Pinpoint the cell where the given text exists, returning its (x, y) midpoint coordinate. 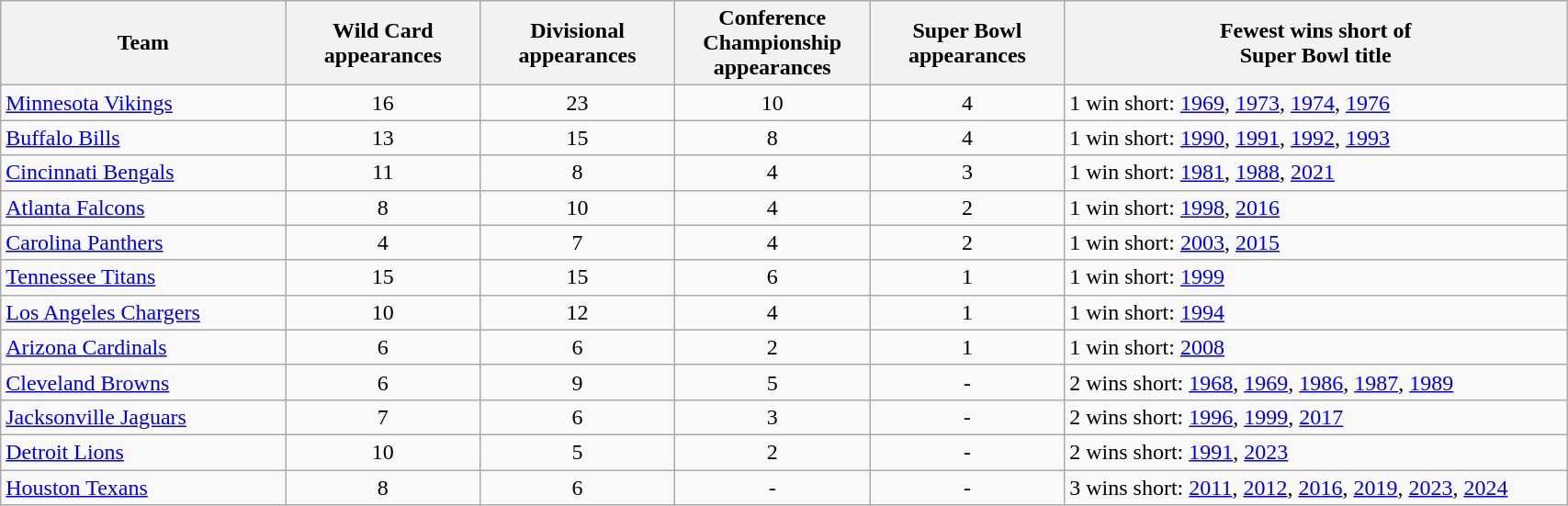
Fewest wins short ofSuper Bowl title (1315, 43)
Detroit Lions (143, 452)
11 (383, 173)
Tennessee Titans (143, 277)
Jacksonville Jaguars (143, 417)
2 wins short: 1996, 1999, 2017 (1315, 417)
Atlanta Falcons (143, 208)
12 (578, 312)
2 wins short: 1968, 1969, 1986, 1987, 1989 (1315, 382)
23 (578, 103)
1 win short: 1998, 2016 (1315, 208)
Conference Championship appearances (772, 43)
Super Bowl appearances (967, 43)
16 (383, 103)
1 win short: 2008 (1315, 347)
Divisional appearances (578, 43)
Cleveland Browns (143, 382)
2 wins short: 1991, 2023 (1315, 452)
1 win short: 2003, 2015 (1315, 242)
1 win short: 1999 (1315, 277)
Houston Texans (143, 488)
Cincinnati Bengals (143, 173)
Team (143, 43)
1 win short: 1969, 1973, 1974, 1976 (1315, 103)
13 (383, 138)
Carolina Panthers (143, 242)
Minnesota Vikings (143, 103)
Wild Card appearances (383, 43)
Arizona Cardinals (143, 347)
Los Angeles Chargers (143, 312)
1 win short: 1994 (1315, 312)
3 wins short: 2011, 2012, 2016, 2019, 2023, 2024 (1315, 488)
1 win short: 1981, 1988, 2021 (1315, 173)
9 (578, 382)
1 win short: 1990, 1991, 1992, 1993 (1315, 138)
Buffalo Bills (143, 138)
